Provide the (X, Y) coordinate of the cell's center where the given text is located.  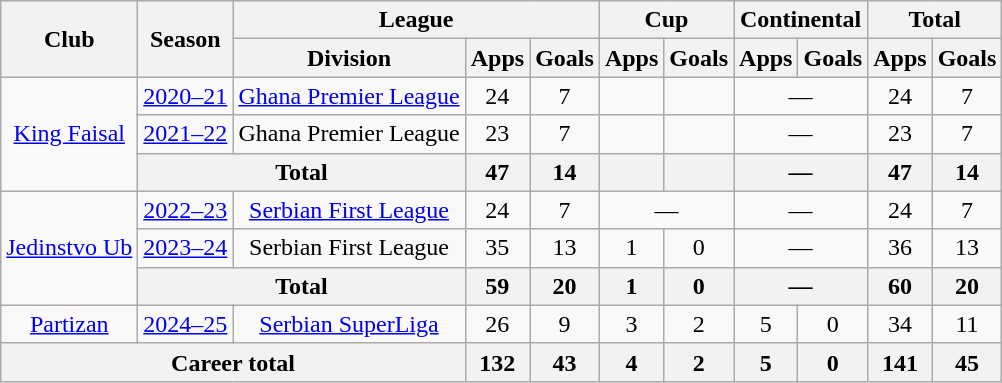
King Faisal (70, 134)
Cup (666, 20)
35 (497, 248)
9 (565, 324)
26 (497, 324)
League (416, 20)
4 (631, 362)
Continental (801, 20)
Partizan (70, 324)
36 (900, 248)
Serbian SuperLiga (349, 324)
34 (900, 324)
3 (631, 324)
43 (565, 362)
45 (967, 362)
60 (900, 286)
2022–23 (186, 210)
Division (349, 58)
Career total (233, 362)
2021–22 (186, 134)
Season (186, 39)
2020–21 (186, 96)
132 (497, 362)
2024–25 (186, 324)
11 (967, 324)
Club (70, 39)
2023–24 (186, 248)
141 (900, 362)
Jedinstvo Ub (70, 248)
59 (497, 286)
